For the text-containing cell, return its midpoint in (x, y) coordinate format. 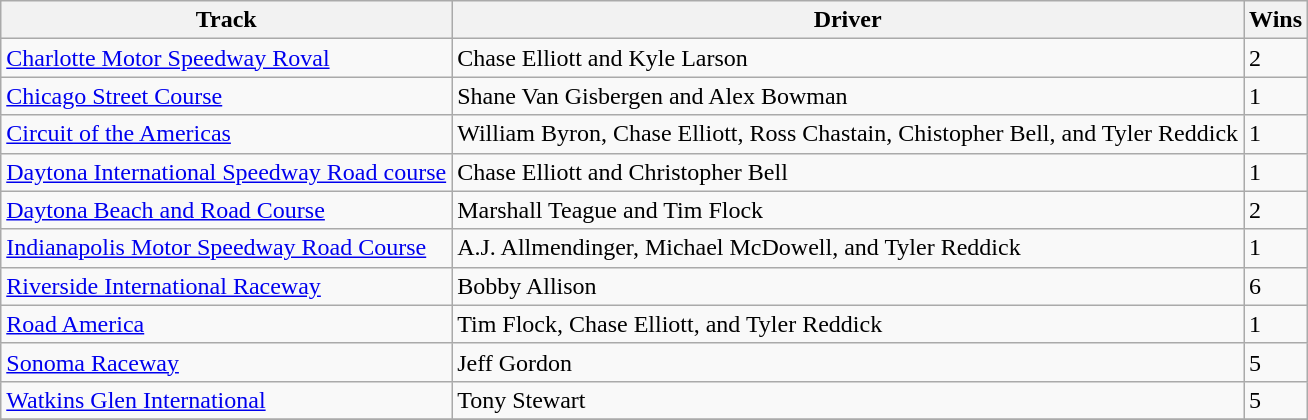
Tony Stewart (848, 400)
Jeff Gordon (848, 362)
Daytona International Speedway Road course (226, 172)
William Byron, Chase Elliott, Ross Chastain, Chistopher Bell, and Tyler Reddick (848, 134)
Chase Elliott and Christopher Bell (848, 172)
Track (226, 20)
Charlotte Motor Speedway Roval (226, 58)
Indianapolis Motor Speedway Road Course (226, 248)
A.J. Allmendinger, Michael McDowell, and Tyler Reddick (848, 248)
Wins (1276, 20)
Chase Elliott and Kyle Larson (848, 58)
Bobby Allison (848, 286)
Driver (848, 20)
Daytona Beach and Road Course (226, 210)
Watkins Glen International (226, 400)
6 (1276, 286)
Sonoma Raceway (226, 362)
Marshall Teague and Tim Flock (848, 210)
Chicago Street Course (226, 96)
Riverside International Raceway (226, 286)
Circuit of the Americas (226, 134)
Shane Van Gisbergen and Alex Bowman (848, 96)
Road America (226, 324)
Tim Flock, Chase Elliott, and Tyler Reddick (848, 324)
